Locate the cell with the specified text and output its [X, Y] center coordinate. 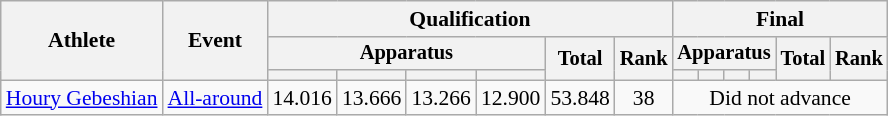
14.016 [302, 98]
53.848 [580, 98]
12.900 [510, 98]
Did not advance [780, 98]
Athlete [82, 40]
Event [216, 40]
All-around [216, 98]
Qualification [470, 19]
13.666 [372, 98]
38 [644, 98]
Final [780, 19]
13.266 [440, 98]
Houry Gebeshian [82, 98]
